Provide the (x, y) coordinate of the cell's center where the given text is located.  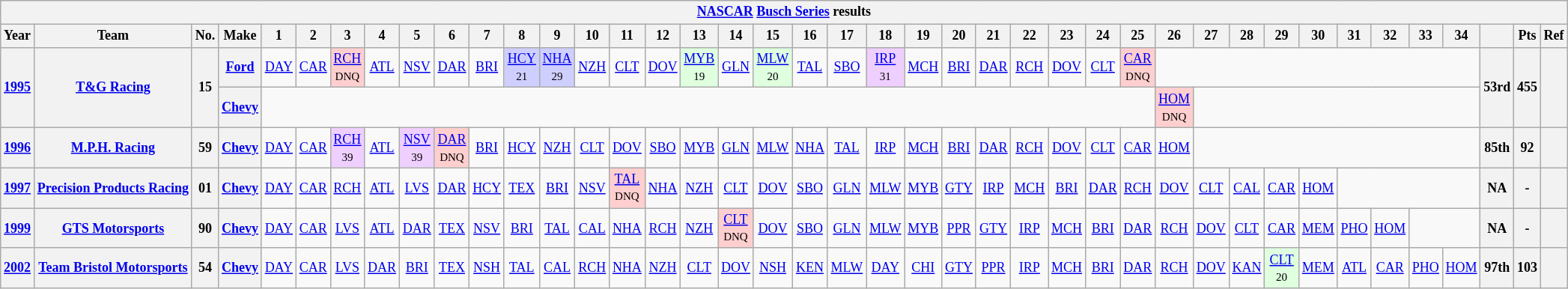
RCH39 (347, 147)
1999 (18, 228)
1 (279, 36)
2 (313, 36)
1996 (18, 147)
IRP31 (885, 67)
20 (959, 36)
24 (1102, 36)
Team (112, 36)
31 (1354, 36)
17 (846, 36)
25 (1138, 36)
Ford (240, 67)
No. (205, 36)
11 (627, 36)
103 (1528, 268)
3 (347, 36)
27 (1211, 36)
HOMDNQ (1174, 108)
28 (1247, 36)
2002 (18, 268)
10 (592, 36)
12 (663, 36)
9 (557, 36)
19 (923, 36)
21 (993, 36)
18 (885, 36)
NHA29 (557, 67)
CHI (923, 268)
TALDNQ (627, 188)
54 (205, 268)
KEN (810, 268)
26 (1174, 36)
53rd (1498, 87)
23 (1067, 36)
Ref (1554, 36)
8 (521, 36)
Make (240, 36)
Pts (1528, 36)
HCY21 (521, 67)
Year (18, 36)
NSV39 (416, 147)
13 (699, 36)
14 (736, 36)
29 (1282, 36)
5 (416, 36)
4 (382, 36)
34 (1462, 36)
MLW20 (773, 67)
Team Bristol Motorsports (112, 268)
92 (1528, 147)
30 (1318, 36)
Precision Products Racing (112, 188)
CARDNQ (1138, 67)
1995 (18, 87)
22 (1030, 36)
33 (1426, 36)
M.P.H. Racing (112, 147)
16 (810, 36)
59 (205, 147)
1997 (18, 188)
85th (1498, 147)
CLTDNQ (736, 228)
NASCAR Busch Series results (784, 12)
MYB19 (699, 67)
32 (1390, 36)
GTS Motorsports (112, 228)
T&G Racing (112, 87)
455 (1528, 87)
RCHDNQ (347, 67)
7 (487, 36)
6 (452, 36)
KAN (1247, 268)
DARDNQ (452, 147)
01 (205, 188)
90 (205, 228)
CLT20 (1282, 268)
97th (1498, 268)
